From the cell containing the given text, extract its center point as [x, y] coordinate. 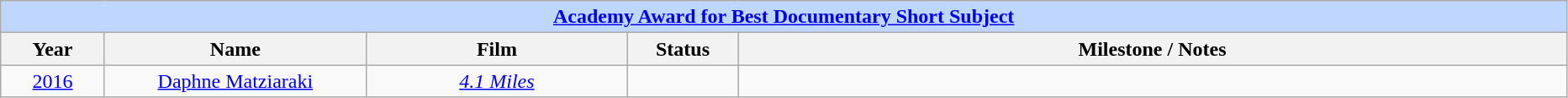
Academy Award for Best Documentary Short Subject [784, 17]
Name [235, 49]
4.1 Miles [496, 81]
Film [496, 49]
Status [683, 49]
Daphne Matziaraki [235, 81]
Year [53, 49]
2016 [53, 81]
Milestone / Notes [1153, 49]
